Find where the given text appears and provide that cell's center as [x, y] coordinate. 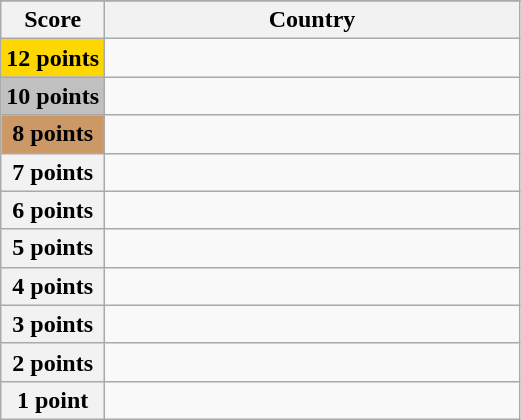
8 points [53, 134]
10 points [53, 96]
3 points [53, 324]
Score [53, 20]
2 points [53, 362]
1 point [53, 400]
12 points [53, 58]
5 points [53, 248]
7 points [53, 172]
Country [312, 20]
4 points [53, 286]
6 points [53, 210]
